Output the (X, Y) coordinate of the center of the cell containing the given text.  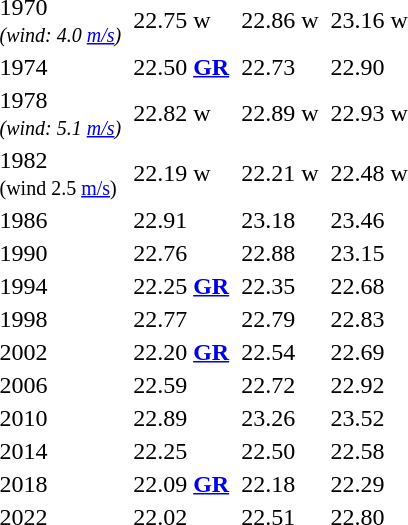
22.79 (280, 319)
23.26 (280, 418)
22.77 (182, 319)
22.20 GR (182, 352)
22.76 (182, 253)
22.21 w (280, 174)
22.35 (280, 286)
23.18 (280, 220)
22.72 (280, 385)
22.89 w (280, 114)
22.09 GR (182, 484)
22.50 (280, 451)
22.19 w (182, 174)
22.18 (280, 484)
22.89 (182, 418)
22.25 (182, 451)
22.73 (280, 67)
22.54 (280, 352)
22.59 (182, 385)
22.91 (182, 220)
22.25 GR (182, 286)
22.50 GR (182, 67)
22.82 w (182, 114)
22.88 (280, 253)
